Determine the (X, Y) coordinate at the center of the cell enclosing the given text.  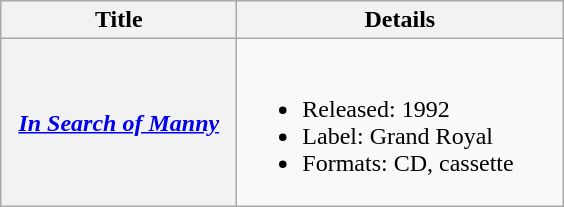
In Search of Manny (119, 122)
Released: 1992Label: Grand RoyalFormats: CD, cassette (400, 122)
Title (119, 20)
Details (400, 20)
